From the cell containing the given text, extract its center point as (X, Y) coordinate. 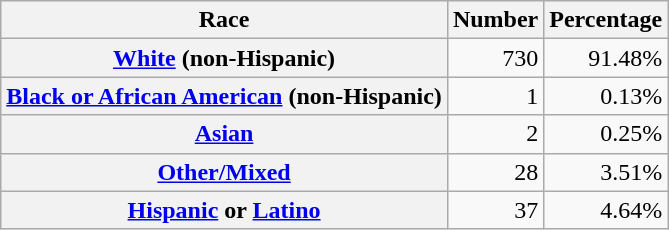
28 (495, 172)
0.13% (606, 96)
0.25% (606, 134)
Black or African American (non-Hispanic) (224, 96)
37 (495, 210)
White (non-Hispanic) (224, 58)
Number (495, 20)
730 (495, 58)
3.51% (606, 172)
4.64% (606, 210)
Race (224, 20)
2 (495, 134)
Other/Mixed (224, 172)
Asian (224, 134)
Hispanic or Latino (224, 210)
91.48% (606, 58)
1 (495, 96)
Percentage (606, 20)
